From the cell containing the given text, extract its center point as [X, Y] coordinate. 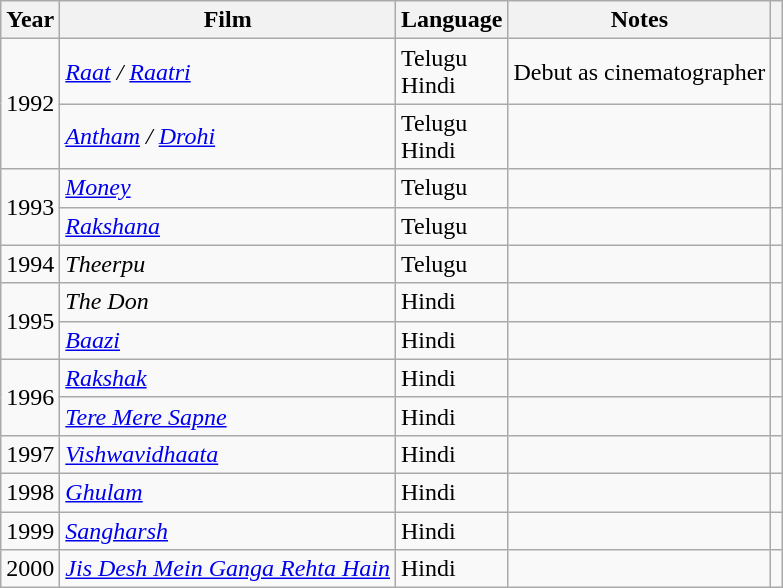
1996 [30, 397]
Baazi [228, 340]
Rakshak [228, 378]
1995 [30, 321]
Rakshana [228, 226]
Jis Desh Mein Ganga Rehta Hain [228, 569]
Ghulam [228, 492]
Vishwavidhaata [228, 454]
1994 [30, 264]
Theerpu [228, 264]
Money [228, 188]
Language [451, 20]
Raat / Raatri [228, 72]
1999 [30, 531]
Notes [640, 20]
Year [30, 20]
2000 [30, 569]
Debut as cinematographer [640, 72]
1993 [30, 207]
Tere Mere Sapne [228, 416]
Antham / Drohi [228, 136]
1992 [30, 104]
1998 [30, 492]
Film [228, 20]
1997 [30, 454]
The Don [228, 302]
Sangharsh [228, 531]
